Return [X, Y] of the center of cell containing provided text 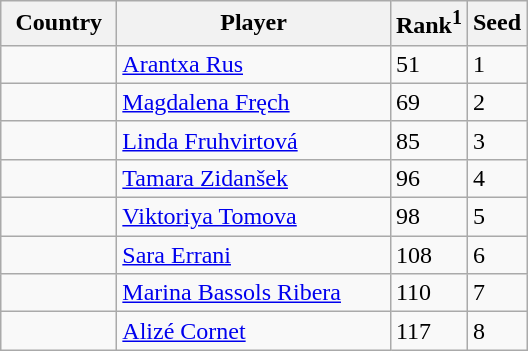
3 [496, 140]
Magdalena Fręch [254, 102]
110 [428, 293]
Tamara Zidanšek [254, 178]
Marina Bassols Ribera [254, 293]
69 [428, 102]
2 [496, 102]
108 [428, 255]
117 [428, 331]
5 [496, 217]
1 [496, 64]
6 [496, 255]
4 [496, 178]
85 [428, 140]
96 [428, 178]
98 [428, 217]
51 [428, 64]
8 [496, 331]
Arantxa Rus [254, 64]
Rank1 [428, 24]
Alizé Cornet [254, 331]
7 [496, 293]
Seed [496, 24]
Linda Fruhvirtová [254, 140]
Country [59, 24]
Player [254, 24]
Sara Errani [254, 255]
Viktoriya Tomova [254, 217]
